Scan for the cell matching the given text and deliver its (X, Y) coordinate at center. 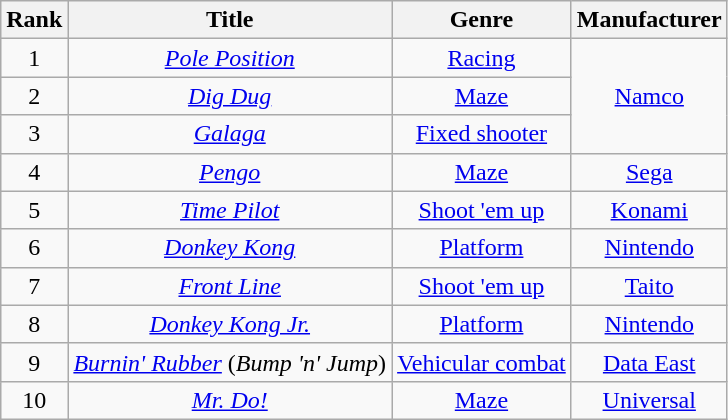
Front Line (230, 286)
Genre (482, 20)
7 (34, 286)
Universal (649, 400)
Manufacturer (649, 20)
8 (34, 324)
Konami (649, 210)
Galaga (230, 134)
Pole Position (230, 58)
5 (34, 210)
Time Pilot (230, 210)
Title (230, 20)
Fixed shooter (482, 134)
Donkey Kong (230, 248)
Vehicular combat (482, 362)
Dig Dug (230, 96)
Rank (34, 20)
1 (34, 58)
Sega (649, 172)
9 (34, 362)
6 (34, 248)
10 (34, 400)
Data East (649, 362)
Racing (482, 58)
Pengo (230, 172)
Taito (649, 286)
2 (34, 96)
3 (34, 134)
Burnin' Rubber (Bump 'n' Jump) (230, 362)
Mr. Do! (230, 400)
4 (34, 172)
Donkey Kong Jr. (230, 324)
Namco (649, 96)
